Determine the (x, y) coordinate at the center of the cell enclosing the given text.  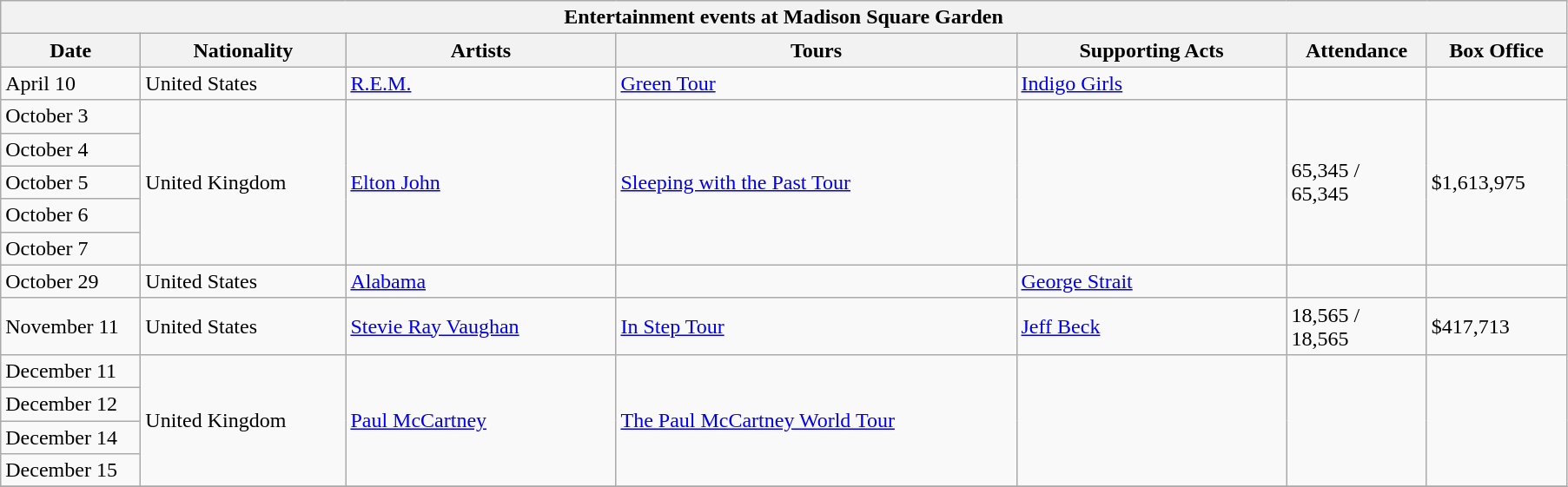
November 11 (71, 326)
Paul McCartney (481, 420)
Date (71, 50)
October 7 (71, 248)
Artists (481, 50)
Sleeping with the Past Tour (817, 182)
Nationality (243, 50)
October 3 (71, 116)
Green Tour (817, 83)
Entertainment events at Madison Square Garden (784, 17)
In Step Tour (817, 326)
Tours (817, 50)
$1,613,975 (1496, 182)
Elton John (481, 182)
December 15 (71, 471)
December 11 (71, 371)
The Paul McCartney World Tour (817, 420)
65,345 / 65,345 (1357, 182)
April 10 (71, 83)
Supporting Acts (1152, 50)
Attendance (1357, 50)
December 12 (71, 404)
October 4 (71, 149)
October 5 (71, 182)
December 14 (71, 437)
Indigo Girls (1152, 83)
October 6 (71, 215)
George Strait (1152, 281)
R.E.M. (481, 83)
Stevie Ray Vaughan (481, 326)
Jeff Beck (1152, 326)
18,565 / 18,565 (1357, 326)
Box Office (1496, 50)
Alabama (481, 281)
October 29 (71, 281)
$417,713 (1496, 326)
